Pinpoint the cell where the given text exists, returning its [X, Y] midpoint coordinate. 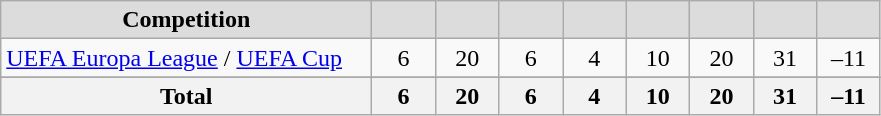
Total [186, 96]
Competition [186, 20]
UEFA Europa League / UEFA Cup [186, 58]
